Scan for the cell matching the given text and deliver its [X, Y] coordinate at center. 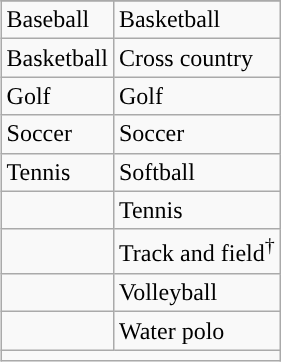
Water polo [196, 331]
Volleyball [196, 293]
Track and field† [196, 252]
Cross country [196, 58]
Baseball [57, 20]
Softball [196, 172]
